Capture the cell that displays the provided text and extract its [X, Y] central coordinate. 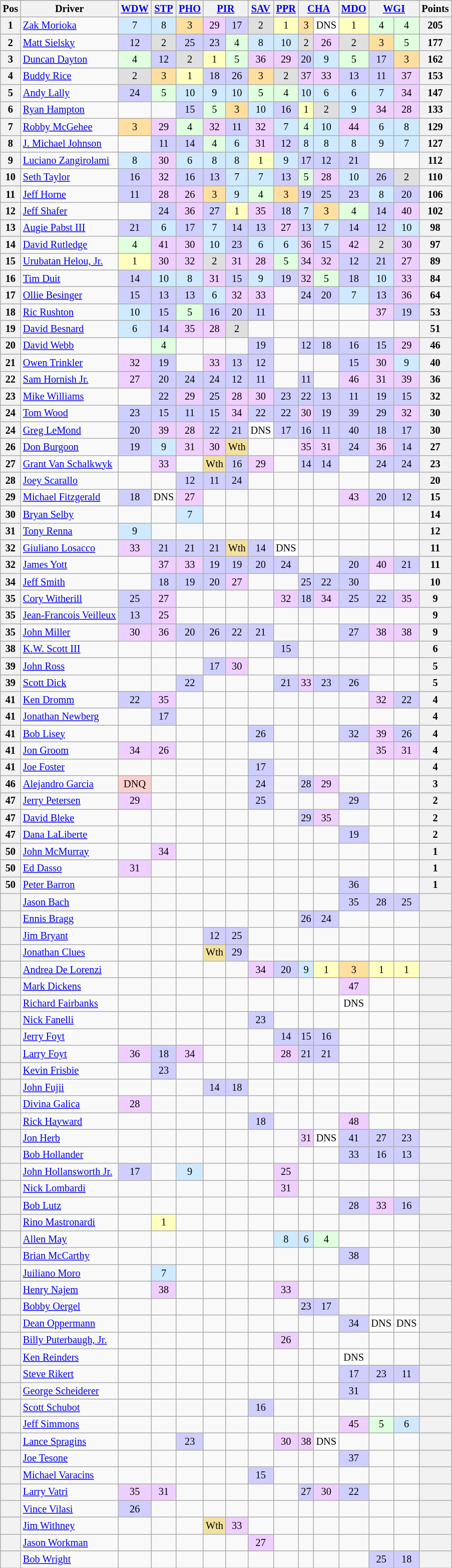
Allen May [70, 1239]
Augie Pabst III [70, 228]
Jerry Foyt [70, 1037]
Ryan Hampton [70, 110]
Grant Van Schalkwyk [70, 464]
Ennis Bragg [70, 919]
Robby McGehee [70, 127]
Bobby Oergel [70, 1307]
89 [435, 261]
153 [435, 76]
84 [435, 278]
Andrea De Lorenzi [70, 970]
43 [354, 497]
Vince Vilasi [70, 1509]
Scott Dick [70, 683]
Joey Scarallo [70, 481]
Mike Williams [70, 396]
Jason Workman [70, 1542]
David Rutledge [70, 245]
Tony Renna [70, 531]
205 [435, 26]
Don Burgoon [70, 447]
Cory Witherill [70, 598]
John McMurray [70, 851]
127 [435, 144]
John Hollansworth Jr. [70, 1172]
97 [435, 245]
Points [435, 9]
Bob Hollander [70, 1155]
Pos [11, 9]
Brian McCarthy [70, 1256]
Steve Rikert [70, 1374]
Jim Bryant [70, 935]
Giuliano Losacco [70, 548]
WGI [394, 9]
David Webb [70, 346]
98 [435, 228]
Ric Rushton [70, 312]
John Miller [70, 633]
Sam Hornish Jr. [70, 380]
Divina Galica [70, 1104]
133 [435, 110]
David Besnard [70, 329]
Billy Puterbaugh, Jr. [70, 1340]
Zak Morioka [70, 26]
Scott Schubot [70, 1408]
Jon Groom [70, 750]
106 [435, 194]
SAV [261, 9]
112 [435, 160]
Mark Dickens [70, 986]
Jeff Horne [70, 194]
44 [354, 127]
Jonathan Newberg [70, 717]
Juiliano Moro [70, 1273]
Michael Varacins [70, 1475]
53 [435, 312]
WDW [135, 9]
PPR [286, 9]
Joe Foster [70, 767]
Jeff Shafer [70, 211]
48 [354, 1121]
Dean Oppermann [70, 1324]
John Fujii [70, 1087]
Michael Fitzgerald [70, 497]
George Scheiderer [70, 1391]
CHA [319, 9]
Jeff Simmons [70, 1424]
Dana LaLiberte [70, 835]
Matt Sielsky [70, 43]
Buddy Rice [70, 76]
Jonathan Clues [70, 953]
Bob Wright [70, 1559]
David Bleke [70, 818]
J. Michael Johnson [70, 144]
Kevin Frisbie [70, 1071]
Jean-Francois Veilleux [70, 615]
Rick Hayward [70, 1121]
Bob Lisey [70, 734]
Ken Dromm [70, 700]
PIR [226, 9]
162 [435, 59]
Andy Lally [70, 93]
Bob Lutz [70, 1205]
Jason Bach [70, 902]
Henry Najem [70, 1290]
Ollie Besinger [70, 295]
Driver [70, 9]
Jeff Smith [70, 582]
Rino Mastronardi [70, 1222]
Seth Taylor [70, 177]
PHO [190, 9]
Peter Barron [70, 885]
Richard Fairbanks [70, 1003]
John Ross [70, 666]
129 [435, 127]
Joe Tesone [70, 1458]
Lance Spragins [70, 1441]
42 [354, 245]
147 [435, 93]
Larry Foyt [70, 1054]
Ken Reinders [70, 1357]
MDO [354, 9]
Duncan Dayton [70, 59]
45 [354, 1424]
Jon Herb [70, 1138]
K.W. Scott III [70, 649]
Larry Vatri [70, 1492]
STP [164, 9]
Nick Fanelli [70, 1020]
Nick Lombardi [70, 1188]
Tom Wood [70, 413]
Bryan Selby [70, 514]
Owen Trinkler [70, 363]
James Yott [70, 565]
110 [435, 177]
Ed Dasso [70, 868]
51 [435, 329]
Jerry Petersen [70, 801]
177 [435, 43]
Urubatan Helou, Jr. [70, 261]
Alejandro Garcia [70, 784]
64 [435, 295]
102 [435, 211]
Jim Withney [70, 1525]
Luciano Zangirolami [70, 160]
Greg LeMond [70, 430]
DNQ [135, 784]
Tim Duit [70, 278]
